Locate the cell with the specified text and output its [x, y] center coordinate. 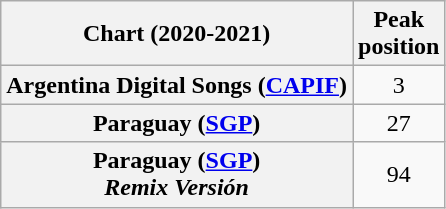
Argentina Digital Songs (CAPIF) [177, 85]
3 [398, 85]
94 [398, 174]
Peakposition [398, 34]
Paraguay (SGP)Remix Versión [177, 174]
Chart (2020-2021) [177, 34]
27 [398, 123]
Paraguay (SGP) [177, 123]
